Extract the (x, y) coordinate from the center of the cell holding the provided text.  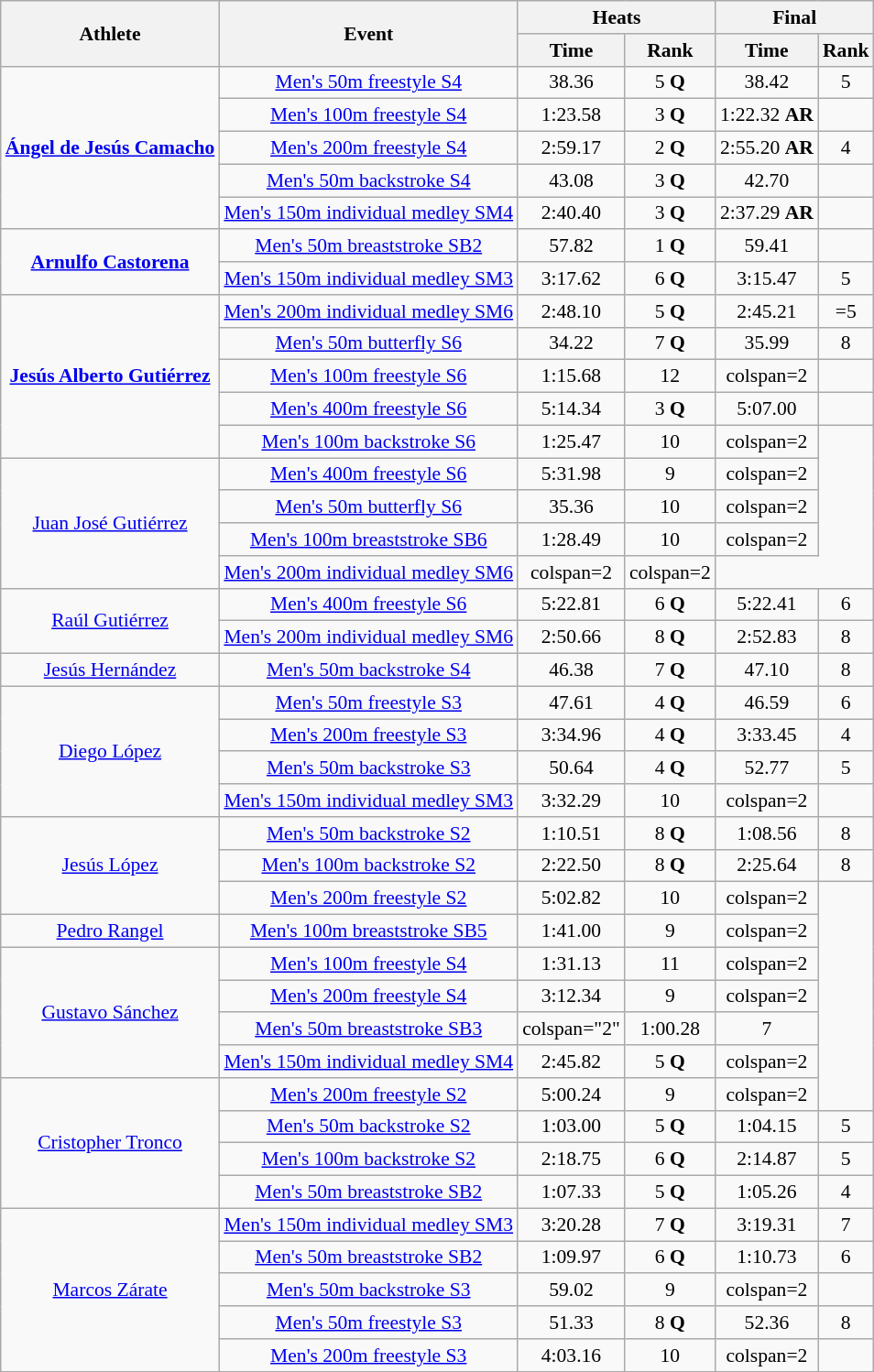
Raúl Gutiérrez (110, 621)
Juan José Gutiérrez (110, 523)
59.02 (572, 1290)
1:03.00 (572, 1127)
3:19.31 (767, 1225)
3:15.47 (767, 278)
Jesús López (110, 866)
2:40.40 (572, 213)
Heats (617, 17)
5:22.41 (767, 604)
1:05.26 (767, 1192)
1:10.51 (572, 833)
1:07.33 (572, 1192)
5:02.82 (572, 898)
1:28.49 (572, 539)
5:31.98 (572, 474)
1:00.28 (671, 1029)
46.59 (767, 702)
3:32.29 (572, 800)
43.08 (572, 180)
2:55.20 AR (767, 148)
Men's 100m freestyle S6 (368, 376)
2:50.66 (572, 637)
38.36 (572, 82)
38.42 (767, 82)
2:37.29 AR (767, 213)
2:52.83 (767, 637)
2 Q (671, 148)
1:09.97 (572, 1258)
Men's 100m breaststroke SB6 (368, 539)
1:08.56 (767, 833)
1:22.32 AR (767, 115)
Gustavo Sánchez (110, 1012)
1:25.47 (572, 441)
1 Q (671, 246)
Cristopher Tronco (110, 1143)
Men's 100m breaststroke SB5 (368, 931)
Event (368, 33)
1:23.58 (572, 115)
35.99 (767, 343)
Ángel de Jesús Camacho (110, 147)
1:41.00 (572, 931)
47.10 (767, 670)
51.33 (572, 1323)
5:22.81 (572, 604)
35.36 (572, 507)
Marcos Zárate (110, 1290)
4:03.16 (572, 1356)
Pedro Rangel (110, 931)
3:33.45 (767, 735)
5:00.24 (572, 1094)
59.41 (767, 246)
47.61 (572, 702)
3:12.34 (572, 996)
Men's 50m freestyle S4 (368, 82)
Arnulfo Castorena (110, 262)
1:31.13 (572, 964)
50.64 (572, 768)
colspan="2" (572, 1029)
2:18.75 (572, 1160)
3:34.96 (572, 735)
Final (795, 17)
3:17.62 (572, 278)
42.70 (767, 180)
1:04.15 (767, 1127)
5:14.34 (572, 409)
1:15.68 (572, 376)
2:59.17 (572, 148)
2:25.64 (767, 866)
Jesús Alberto Gutiérrez (110, 376)
3:20.28 (572, 1225)
Men's 50m breaststroke SB3 (368, 1029)
34.22 (572, 343)
12 (671, 376)
11 (671, 964)
57.82 (572, 246)
5:07.00 (767, 409)
52.77 (767, 768)
=5 (847, 311)
2:45.21 (767, 311)
2:14.87 (767, 1160)
2:48.10 (572, 311)
2:45.82 (572, 1062)
1:10.73 (767, 1258)
Men's 100m backstroke S6 (368, 441)
46.38 (572, 670)
Diego López (110, 751)
Athlete (110, 33)
Jesús Hernández (110, 670)
2:22.50 (572, 866)
52.36 (767, 1323)
